Pinpoint the cell where the given text exists, returning its (x, y) midpoint coordinate. 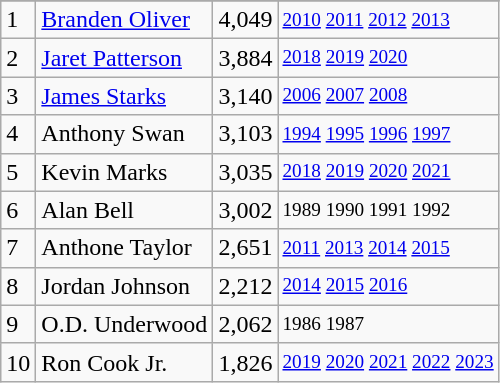
Ron Cook Jr. (124, 362)
Jaret Patterson (124, 58)
1986 1987 (388, 324)
2011 2013 2014 2015 (388, 248)
Anthony Swan (124, 134)
2010 2011 2012 2013 (388, 20)
1994 1995 1996 1997 (388, 134)
2018 2019 2020 (388, 58)
Alan Bell (124, 210)
4,049 (246, 20)
2019 2020 2021 2022 2023 (388, 362)
Kevin Marks (124, 172)
2018 2019 2020 2021 (388, 172)
Branden Oliver (124, 20)
9 (18, 324)
8 (18, 286)
5 (18, 172)
James Starks (124, 96)
3,140 (246, 96)
1,826 (246, 362)
2006 2007 2008 (388, 96)
1 (18, 20)
3,884 (246, 58)
3,103 (246, 134)
Anthone Taylor (124, 248)
O.D. Underwood (124, 324)
6 (18, 210)
3,002 (246, 210)
2014 2015 2016 (388, 286)
1989 1990 1991 1992 (388, 210)
2 (18, 58)
3 (18, 96)
4 (18, 134)
3,035 (246, 172)
2,651 (246, 248)
2,212 (246, 286)
Jordan Johnson (124, 286)
7 (18, 248)
2,062 (246, 324)
10 (18, 362)
